Return the (X, Y) coordinate for the center point of the cell that contains the specified text.  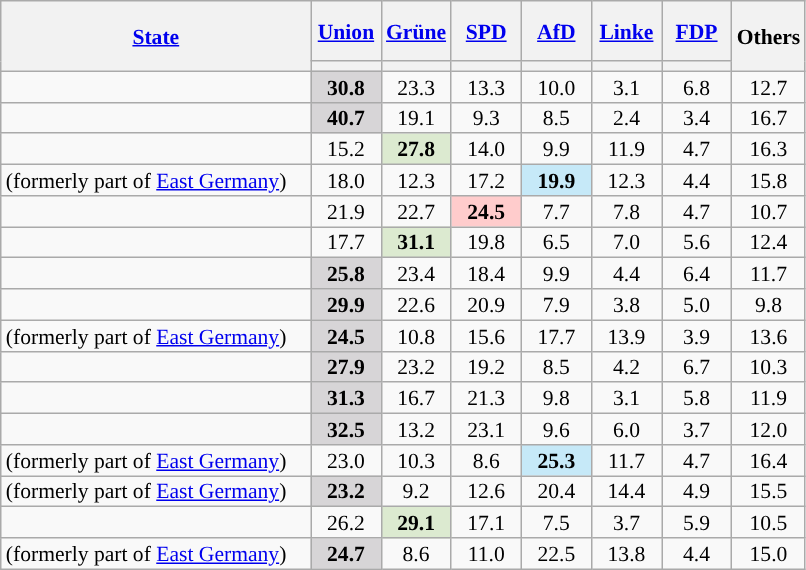
AfD (556, 31)
5.8 (697, 398)
14.4 (626, 492)
7.9 (556, 304)
FDP (697, 31)
3.8 (626, 304)
27.8 (416, 150)
29.1 (416, 522)
6.4 (697, 274)
13.3 (486, 86)
9.2 (416, 492)
3.4 (697, 118)
3.9 (697, 336)
17.1 (486, 522)
7.5 (556, 522)
19.8 (486, 242)
14.0 (486, 150)
16.4 (769, 460)
23.1 (486, 430)
12.4 (769, 242)
7.7 (556, 212)
7.8 (626, 212)
29.9 (346, 304)
32.5 (346, 430)
15.5 (769, 492)
13.9 (626, 336)
23.4 (416, 274)
4.9 (697, 492)
6.8 (697, 86)
5.6 (697, 242)
31.1 (416, 242)
17.2 (486, 180)
15.6 (486, 336)
22.5 (556, 554)
25.8 (346, 274)
6.7 (697, 366)
6.5 (556, 242)
13.6 (769, 336)
22.6 (416, 304)
40.7 (346, 118)
19.1 (416, 118)
20.9 (486, 304)
27.9 (346, 366)
30.8 (346, 86)
State (156, 36)
10.8 (416, 336)
23.3 (416, 86)
7.0 (626, 242)
21.3 (486, 398)
15.2 (346, 150)
15.0 (769, 554)
25.3 (556, 460)
22.7 (416, 212)
18.4 (486, 274)
31.3 (346, 398)
4.2 (626, 366)
12.0 (769, 430)
2.4 (626, 118)
24.7 (346, 554)
10.0 (556, 86)
20.4 (556, 492)
12.7 (769, 86)
Linke (626, 31)
15.8 (769, 180)
13.2 (416, 430)
Others (769, 36)
Union (346, 31)
11.0 (486, 554)
6.0 (626, 430)
9.3 (486, 118)
16.3 (769, 150)
13.8 (626, 554)
23.0 (346, 460)
18.0 (346, 180)
5.9 (697, 522)
10.7 (769, 212)
9.6 (556, 430)
21.9 (346, 212)
Grüne (416, 31)
19.9 (556, 180)
5.0 (697, 304)
19.2 (486, 366)
26.2 (346, 522)
12.6 (486, 492)
10.5 (769, 522)
SPD (486, 31)
